Search for the cell housing the specified text and yield its [X, Y] center coordinate. 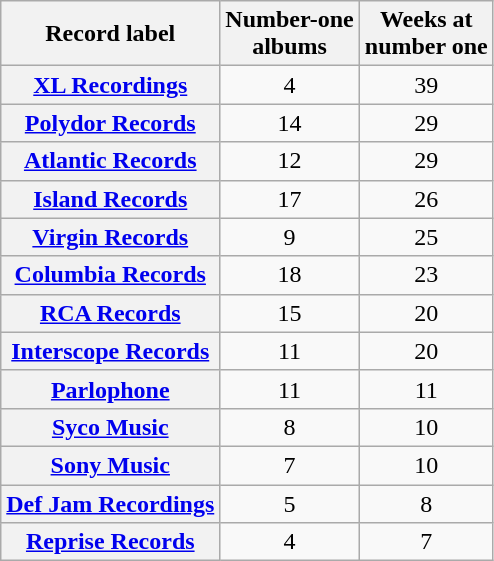
5 [290, 503]
Syco Music [110, 427]
Interscope Records [110, 351]
39 [426, 85]
Parlophone [110, 389]
Def Jam Recordings [110, 503]
Sony Music [110, 465]
Atlantic Records [110, 161]
15 [290, 313]
Reprise Records [110, 542]
XL Recordings [110, 85]
26 [426, 199]
Polydor Records [110, 123]
23 [426, 275]
Virgin Records [110, 237]
18 [290, 275]
Record label [110, 34]
14 [290, 123]
Weeks atnumber one [426, 34]
25 [426, 237]
Island Records [110, 199]
12 [290, 161]
Number-onealbums [290, 34]
Columbia Records [110, 275]
9 [290, 237]
RCA Records [110, 313]
17 [290, 199]
